Search for the cell housing the specified text and yield its (x, y) center coordinate. 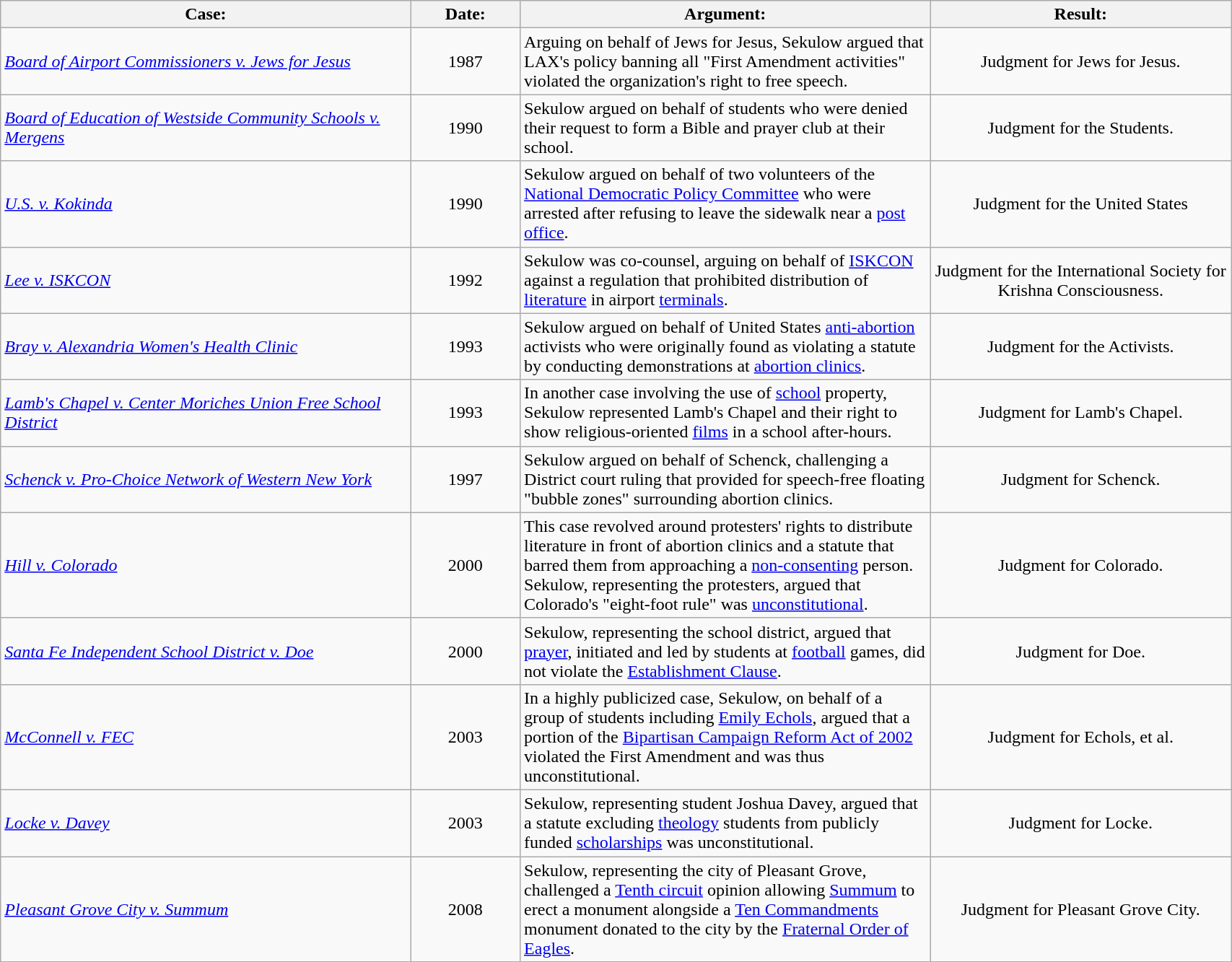
Bray v. Alexandria Women's Health Clinic (206, 346)
Hill v. Colorado (206, 565)
Judgment for the Students. (1081, 128)
Judgment for the International Society for Krishna Consciousness. (1081, 280)
Judgment for Schenck. (1081, 479)
Case: (206, 14)
Schenck v. Pro-Choice Network of Western New York (206, 479)
Judgment for Lamb's Chapel. (1081, 413)
Judgment for Jews for Jesus. (1081, 61)
Pleasant Grove City v. Summum (206, 909)
Judgment for Echols, et al. (1081, 737)
Argument: (725, 14)
Date: (466, 14)
1997 (466, 479)
U.S. v. Kokinda (206, 204)
Sekulow, representing student Joshua Davey, argued that a statute excluding theology students from publicly funded scholarships was unconstitutional. (725, 823)
Judgment for Pleasant Grove City. (1081, 909)
1987 (466, 61)
2008 (466, 909)
Board of Airport Commissioners v. Jews for Jesus (206, 61)
Sekulow was co-counsel, arguing on behalf of ISKCON against a regulation that prohibited distribution of literature in airport terminals. (725, 280)
Judgment for Doe. (1081, 651)
1992 (466, 280)
Lamb's Chapel v. Center Moriches Union Free School District (206, 413)
Locke v. Davey (206, 823)
Judgment for the United States (1081, 204)
Judgment for Locke. (1081, 823)
Result: (1081, 14)
Sekulow argued on behalf of students who were denied their request to form a Bible and prayer club at their school. (725, 128)
McConnell v. FEC (206, 737)
Judgment for the Activists. (1081, 346)
Judgment for Colorado. (1081, 565)
Santa Fe Independent School District v. Doe (206, 651)
Lee v. ISKCON (206, 280)
Board of Education of Westside Community Schools v. Mergens (206, 128)
